Scan for the cell matching the given text and deliver its (X, Y) coordinate at center. 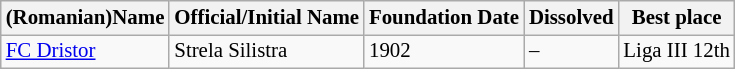
1902 (444, 51)
Official/Initial Name (266, 18)
FC Dristor (86, 51)
Foundation Date (444, 18)
Dissolved (571, 18)
Best place (676, 18)
– (571, 51)
Strela Silistra (266, 51)
Liga III 12th (676, 51)
(Romanian)Name (86, 18)
